Return the [X, Y] coordinate for the center point of the cell that contains the specified text.  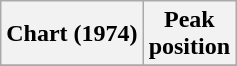
Peakposition [189, 34]
Chart (1974) [72, 34]
